Identify which cell holds the provided text, then report its [X, Y] central coordinate. 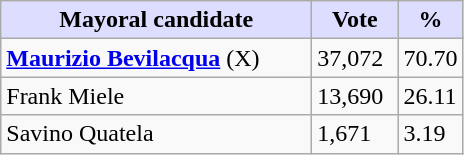
Maurizio Bevilacqua (X) [156, 58]
37,072 [355, 58]
3.19 [430, 134]
26.11 [430, 96]
Frank Miele [156, 96]
13,690 [355, 96]
Mayoral candidate [156, 20]
70.70 [430, 58]
1,671 [355, 134]
Vote [355, 20]
Savino Quatela [156, 134]
% [430, 20]
